Output the (x, y) coordinate of the center of the cell containing the given text.  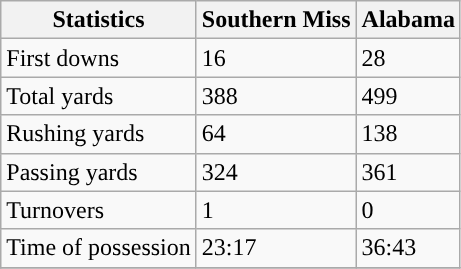
Alabama (408, 20)
0 (408, 210)
23:17 (276, 248)
Statistics (99, 20)
64 (276, 134)
324 (276, 172)
Southern Miss (276, 20)
361 (408, 172)
28 (408, 58)
16 (276, 58)
Rushing yards (99, 134)
Total yards (99, 96)
Time of possession (99, 248)
Turnovers (99, 210)
138 (408, 134)
First downs (99, 58)
36:43 (408, 248)
388 (276, 96)
Passing yards (99, 172)
1 (276, 210)
499 (408, 96)
